Scan for the cell matching the given text and deliver its (X, Y) coordinate at center. 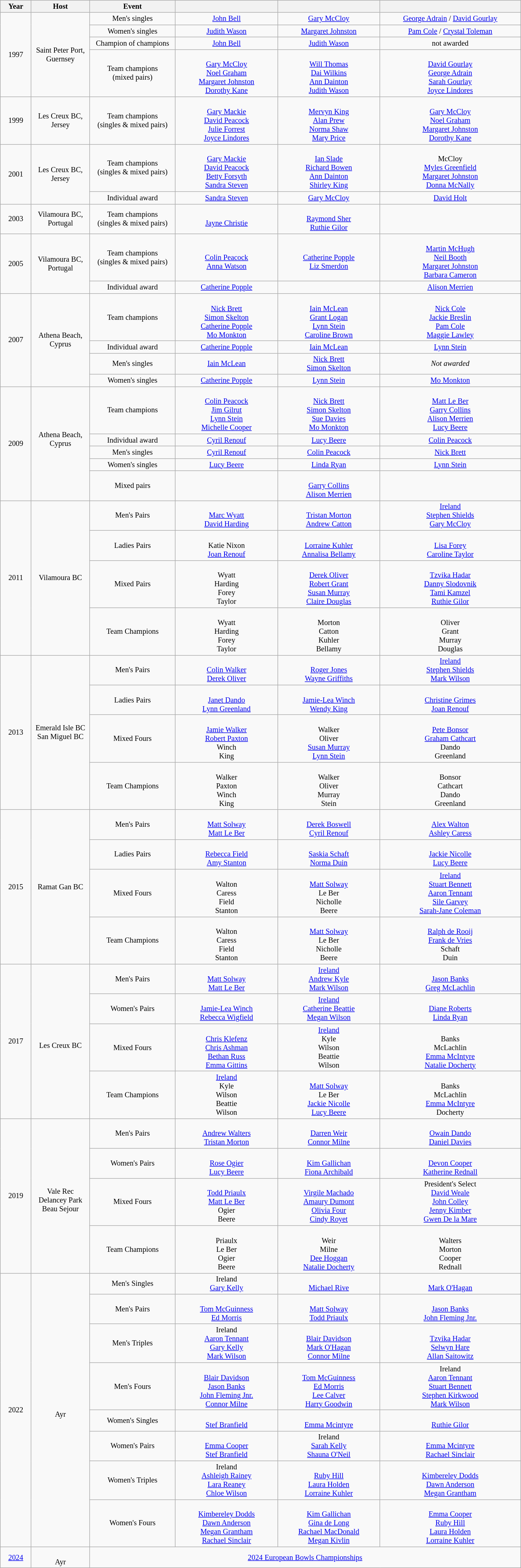
Catherine PoppleLiz Smerdon (329, 257)
Garry CollinsAlison Merrien (329, 486)
Christine GrimesJoan Renouf (450, 700)
Derek BoswellCyril Renouf (329, 825)
Ireland Aaron TennantGary KellyMark Wilson (227, 1343)
Diane RobertsLinda Ryan (450, 1009)
Ian SladeRichard BowenAnn DaintonShirley King (329, 168)
Ralph de RooijFrank de VriesSchaftDuin (450, 940)
2015 (16, 887)
2017 (16, 1041)
WalkerOliverSusan MurrayLynn Stein (329, 738)
Gary MackieDavid PeacockBetty ForsythSandra Steven (227, 168)
Marc WyattDavid Harding (227, 515)
Men's Triples (132, 1343)
2024 (16, 1557)
Les Creux BC (60, 1041)
Men's Fours (132, 1386)
Emma Mcintyre (329, 1420)
BanksMcLachlinEmma McIntyreNatalie Docherty (450, 1048)
Nick ColeJackie BreslinPam ColeMaggie Lawley (450, 317)
Tzvika HadarSelwyn HareAllan Saitowitz (450, 1343)
2019 (16, 1196)
Tom McGuinnessEd MorrisLee CalverHarry Goodwin (329, 1386)
1999 (16, 121)
Margaret Johnston (329, 31)
Lorraine KuhlerAnnalisa Bellamy (329, 545)
Matt Le BerGarry CollinsAlison MerrienLucy Beere (450, 410)
President's SelectDavid WealeJohn ColleyJenny KimberGwen De la Mare (450, 1202)
Blair DavidsonJason BanksJohn Fleming Jnr.Connor Milne (227, 1386)
Vale RecDelancey ParkBeau Sejour (60, 1196)
Mixed Pairs (132, 584)
Colin WalkerDerek Oliver (227, 670)
not awarded (450, 43)
Stef Branfield (227, 1420)
Nick Brett (450, 452)
Women's Fours (132, 1523)
Emerald Isle BCSan Miguel BC (60, 732)
OliverGrantMurrayDouglas (450, 631)
Kimbereley DoddsDawn AndersonMegan Grantham (450, 1480)
1997 (16, 55)
Emma CooperStef Branfield (227, 1446)
Saint Peter Port, Guernsey (60, 55)
WaltersMortonCooperRednall (450, 1249)
Ramat Gan BC (60, 887)
BonsorCathcartDandoGreenland (450, 786)
Pete BonsorGraham CathcartDandoGreenland (450, 738)
Michael Rive (329, 1284)
Jamie-Lea WinchRebecca Wigfield (227, 1009)
IrelandStephen ShieldsGary McCloy (450, 515)
Matt SolwayLe BerJackie NicolleLucy Beere (329, 1095)
Team champions (mixed pairs) (132, 73)
IrelandStephen ShieldsMark Wilson (450, 670)
2013 (16, 732)
Event (132, 6)
Tzvika HadarDanny SlodovnikTami KamzelRuthie Gilor (450, 584)
Linda Ryan (329, 465)
Sandra Steven (227, 198)
2011 (16, 577)
WalkerOliverMurrayStein (329, 786)
Nick Brett Simon Skelton (329, 364)
IrelandStuart BennettAaron TennantSile GarveySarah-Jane Coleman (450, 893)
Jayne Christie (227, 219)
Owain DandoDaniel Davies (450, 1133)
Emma McintyreRachael Sinclair (450, 1446)
Not awarded (450, 364)
David Holt (450, 198)
McCloyMyles GreenfieldMargaret JohnstonDonna McNally (450, 168)
Mervyn KingAlan PrewNorma ShawMary Price (329, 121)
Mark O'Hagan (450, 1284)
Iain McLeanGrant LoganLynn SteinCaroline Brown (329, 317)
Darren WeirConnor Milne (329, 1133)
Virgile MachadoAmaury DumontOlivia FourCindy Royet (329, 1202)
Todd PriaulxMatt Le BerOgierBeere (227, 1202)
Blair DavidsonMark O'HaganConnor Milne (329, 1343)
Matt SolwayTodd Priaulx (329, 1309)
Champion of champions (132, 43)
Emma CooperRuby HillLaura HoldenLorraine Kuhler (450, 1523)
Jamie-Lea WinchWendy King (329, 700)
2001 (16, 174)
Saskia SchaftNorma Duin (329, 854)
Rose OgierLucy Beere (227, 1163)
2003 (16, 219)
Colin PeacockJim GilrutLynn SteinMichelle Cooper (227, 410)
Alex WaltonAshley Caress (450, 825)
Nick BrettSimon SkeltonCatherine PoppleMo Monkton (227, 317)
Men's Singles (132, 1284)
Vilamoura BC (60, 577)
Kim GallichanFiona Archibald (329, 1163)
IrelandSarah KellyShauna O'Neil (329, 1446)
Janet DandoLynn Greenland (227, 700)
BanksMcLachlinEmma McIntyreDocherty (450, 1095)
Roger JonesWayne Griffiths (329, 670)
Team champions (singles & mixed pairs) (132, 121)
Lisa ForeyCaroline Taylor (450, 545)
Pam Cole / Crystal Toleman (450, 31)
George Adrain / David Gourlay (450, 19)
Year (16, 6)
Devon CooperKatherine Rednall (450, 1163)
Ruthie Gilor (450, 1420)
IrelandCatherine BeattieMegan Wilson (329, 1009)
IrelandAaron TennantStuart BennettStephen KirkwoodMark Wilson (450, 1386)
2005 (16, 263)
Host (60, 6)
IrelandGary Kelly (227, 1284)
2022 (16, 1410)
2024 European Bowls Championships (305, 1557)
Mixed pairs (132, 486)
Kim GallichanGina de LongRachael MacDonaldMegan Kivlin (329, 1523)
Kimbereley DoddsDawn AndersonMegan GranthamRachael Sinclair (227, 1523)
IrelandAndrew KyleMark Wilson (329, 979)
Women's Singles (132, 1420)
MortonCattonKuhlerBellamy (329, 631)
Katie NixonJoan Renouf (227, 545)
Ruby HillLaura HoldenLorraine Kuhler (329, 1480)
Gary MackieDavid PeacockJulie ForrestJoyce Lindores (227, 121)
Mo Monkton (450, 380)
Tom McGuinnessEd Morris (227, 1309)
Ireland Ashleigh RaineyLara ReaneyChloe Wilson (227, 1480)
Will ThomasDai WilkinsAnn DaintonJudith Wason (329, 73)
Rebecca FieldAmy Stanton (227, 854)
WalkerPaxtonWinchKing (227, 786)
Women's Triples (132, 1480)
Jamie WalkerRobert PaxtonWinchKing (227, 738)
WeirMilneDee HogganNatalie Docherty (329, 1249)
Raymond SherRuthie Gilor (329, 219)
Tristan MortonAndrew Catton (329, 515)
Martin McHughNeil BoothMargaret JohnstonBarbara Cameron (450, 257)
Jackie NicolleLucy Beere (450, 854)
2009 (16, 443)
2007 (16, 340)
Alison Merrien (450, 287)
David GourlayGeorge AdrainSarah GourlayJoyce Lindores (450, 73)
Andrew WaltersTristan Morton (227, 1133)
Chris KlefenzChris AshmanBethan RussEmma Gittins (227, 1048)
Nick BrettSimon SkeltonSue DaviesMo Monkton (329, 410)
Derek OliverRobert GrantSusan MurrayClaire Douglas (329, 584)
Jason BanksGreg McLachlin (450, 979)
Colin PeacockAnna Watson (227, 257)
Jason BanksJohn Fleming Jnr. (450, 1309)
PriaulxLe BerOgierBeere (227, 1249)
